Scan for the cell matching the given text and deliver its (X, Y) coordinate at center. 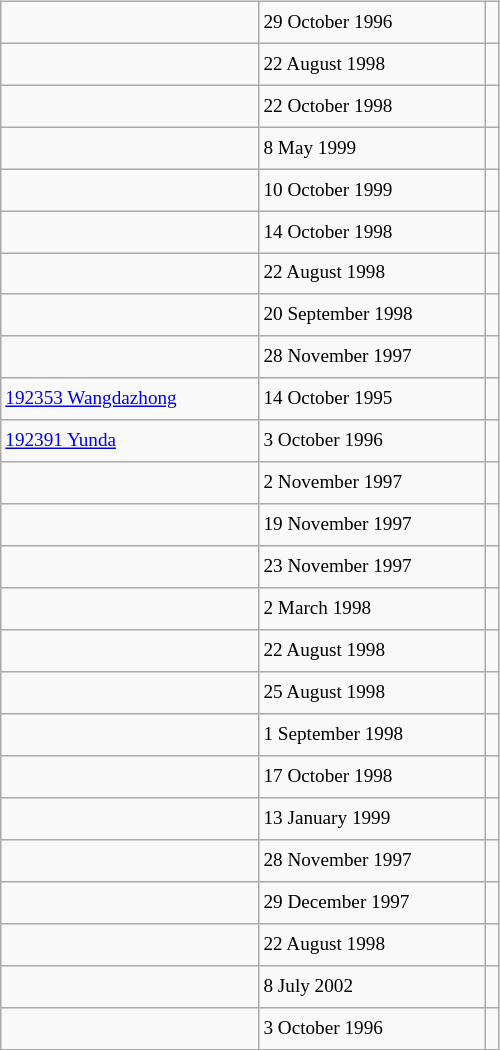
8 May 1999 (372, 148)
23 November 1997 (372, 567)
192391 Yunda (130, 441)
17 October 1998 (372, 777)
13 January 1999 (372, 819)
14 October 1995 (372, 399)
2 November 1997 (372, 483)
10 October 1999 (372, 190)
1 September 1998 (372, 735)
29 December 1997 (372, 902)
29 October 1996 (372, 22)
22 October 1998 (372, 106)
25 August 1998 (372, 693)
192353 Wangdazhong (130, 399)
8 July 2002 (372, 986)
14 October 1998 (372, 232)
19 November 1997 (372, 525)
2 March 1998 (372, 609)
20 September 1998 (372, 315)
